Scan for the cell matching the given text and deliver its [x, y] coordinate at center. 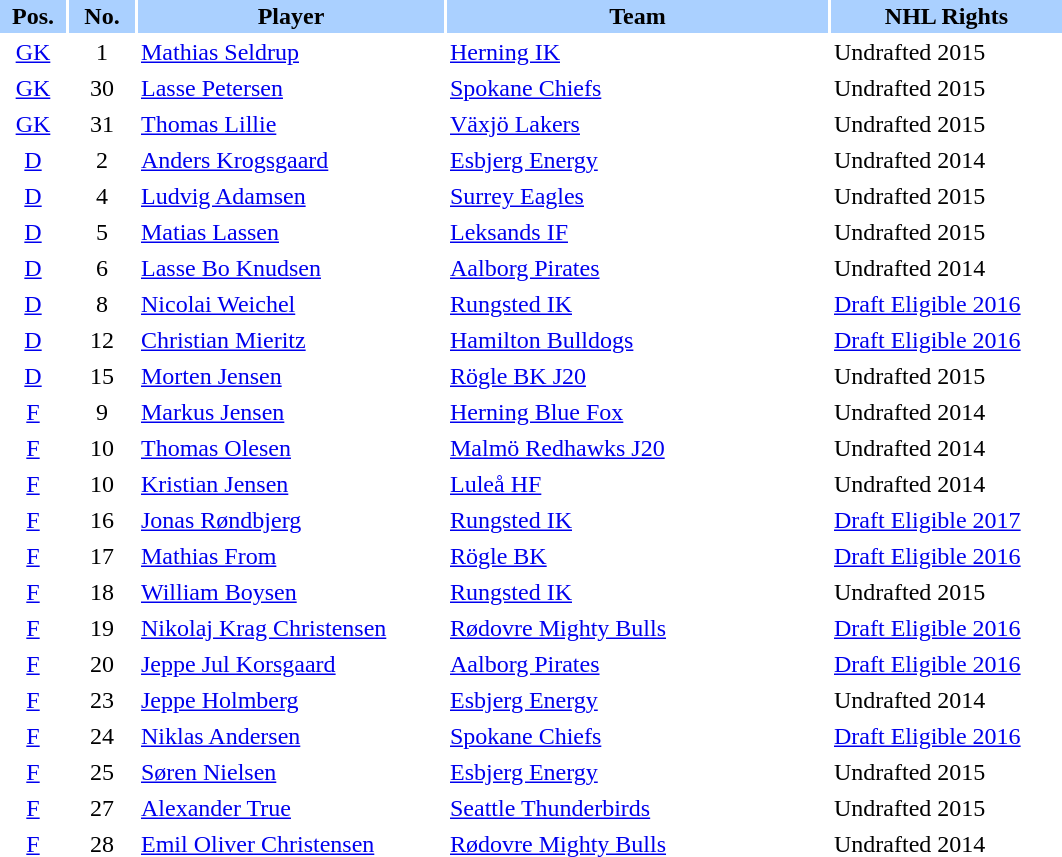
Player [291, 16]
Pos. [33, 16]
30 [102, 88]
Mathias From [291, 556]
4 [102, 196]
Anders Krogsgaard [291, 160]
27 [102, 808]
William Boysen [291, 592]
Surrey Eagles [638, 196]
20 [102, 664]
Nikolaj Krag Christensen [291, 628]
9 [102, 412]
Hamilton Bulldogs [638, 340]
Malmö Redhawks J20 [638, 448]
Rødovre Mighty Bulls [638, 628]
Thomas Olesen [291, 448]
25 [102, 772]
Alexander True [291, 808]
15 [102, 376]
1 [102, 52]
Draft Eligible 2017 [946, 520]
19 [102, 628]
Rögle BK [638, 556]
16 [102, 520]
Jonas Røndbjerg [291, 520]
2 [102, 160]
Rögle BK J20 [638, 376]
Växjö Lakers [638, 124]
17 [102, 556]
Herning Blue Fox [638, 412]
Ludvig Adamsen [291, 196]
5 [102, 232]
Matias Lassen [291, 232]
24 [102, 736]
Jeppe Holmberg [291, 700]
6 [102, 268]
8 [102, 304]
Niklas Andersen [291, 736]
Søren Nielsen [291, 772]
31 [102, 124]
Luleå HF [638, 484]
Mathias Seldrup [291, 52]
Lasse Bo Knudsen [291, 268]
Kristian Jensen [291, 484]
23 [102, 700]
No. [102, 16]
18 [102, 592]
Leksands IF [638, 232]
Thomas Lillie [291, 124]
Nicolai Weichel [291, 304]
12 [102, 340]
Christian Mieritz [291, 340]
Jeppe Jul Korsgaard [291, 664]
Lasse Petersen [291, 88]
NHL Rights [946, 16]
Team [638, 16]
Herning IK [638, 52]
Seattle Thunderbirds [638, 808]
Morten Jensen [291, 376]
Markus Jensen [291, 412]
